Capture the cell that displays the provided text and extract its (x, y) central coordinate. 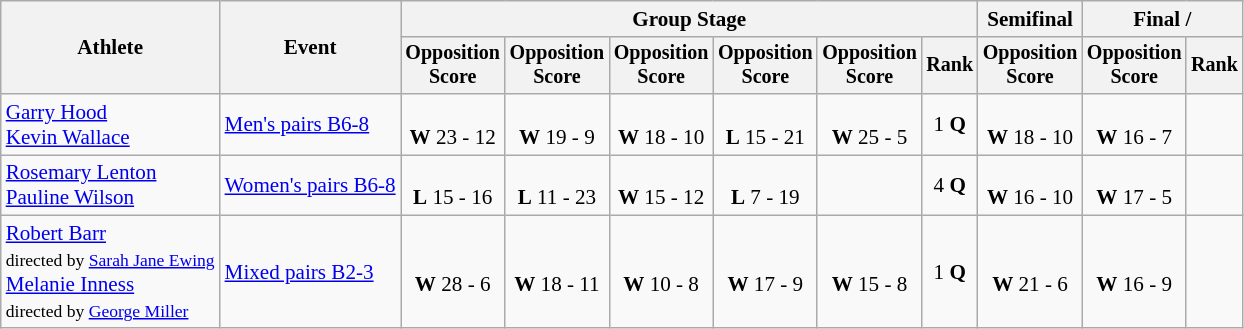
W 28 - 6 (453, 272)
W 19 - 9 (557, 124)
4 Q (950, 186)
Mixed pairs B2-3 (310, 272)
W 21 - 6 (1030, 272)
Event (310, 48)
W 15 - 12 (661, 186)
W 17 - 5 (1134, 186)
Group Stage (690, 18)
W 10 - 8 (661, 272)
L 7 - 19 (765, 186)
L 11 - 23 (557, 186)
L 15 - 21 (765, 124)
L 15 - 16 (453, 186)
W 16 - 9 (1134, 272)
W 17 - 9 (765, 272)
W 15 - 8 (869, 272)
Garry HoodKevin Wallace (110, 124)
Robert Barrdirected by Sarah Jane EwingMelanie Innessdirected by George Miller (110, 272)
W 23 - 12 (453, 124)
W 16 - 10 (1030, 186)
Athlete (110, 48)
W 25 - 5 (869, 124)
Women's pairs B6-8 (310, 186)
W 16 - 7 (1134, 124)
W 18 - 11 (557, 272)
Rosemary LentonPauline Wilson (110, 186)
Men's pairs B6-8 (310, 124)
Semifinal (1030, 18)
Final / (1162, 18)
